Search for the cell housing the specified text and yield its [X, Y] center coordinate. 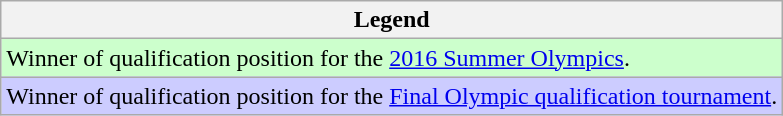
Winner of qualification position for the 2016 Summer Olympics. [392, 58]
Legend [392, 20]
Winner of qualification position for the Final Olympic qualification tournament. [392, 96]
